From the cell containing the given text, extract its center point as (x, y) coordinate. 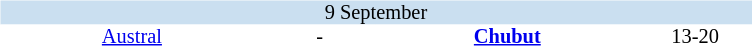
Austral (132, 36)
13-20 (696, 36)
9 September (376, 12)
- (320, 36)
Chubut (508, 36)
